Scan for the cell matching the given text and deliver its [x, y] coordinate at center. 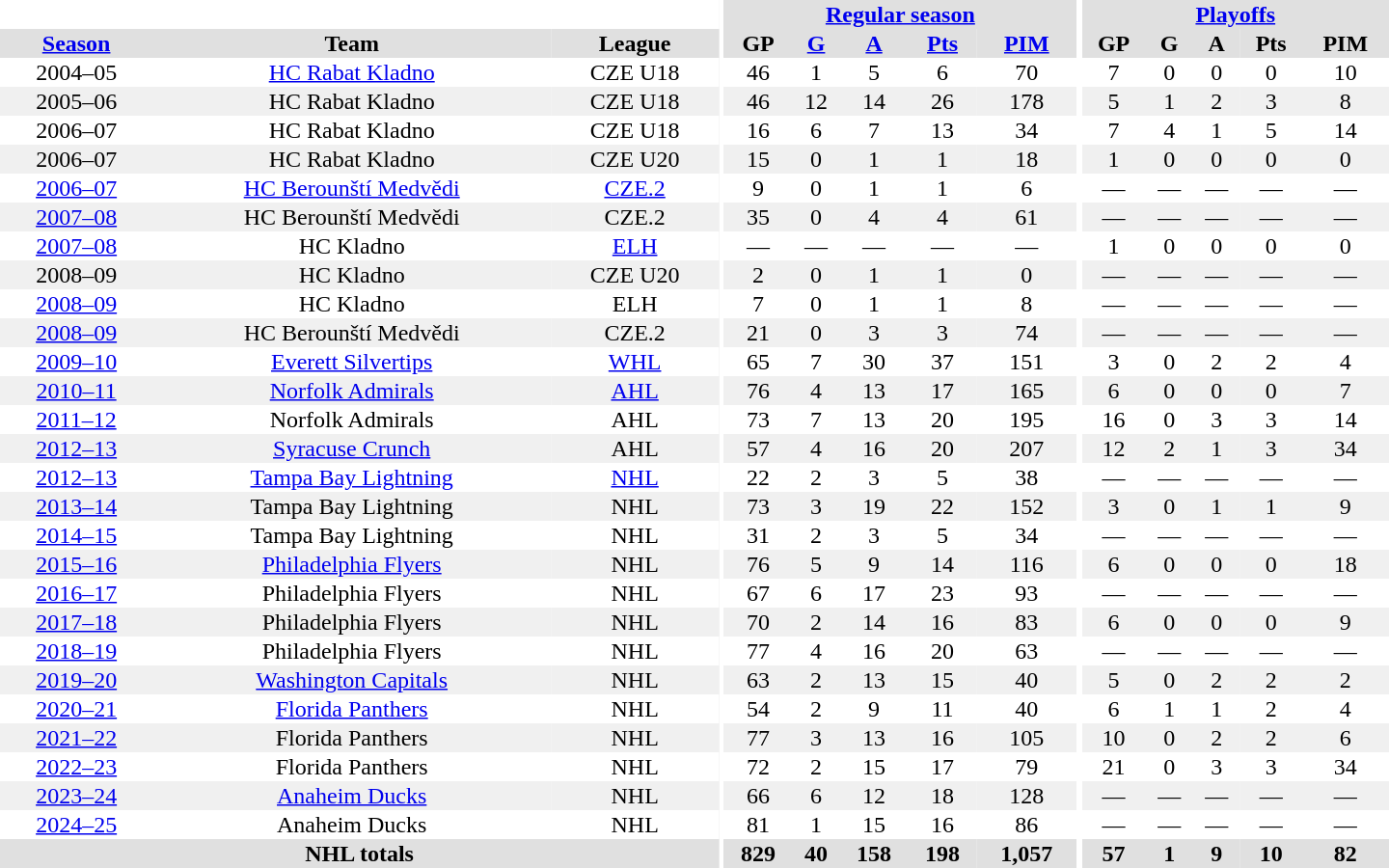
1,057 [1026, 854]
2024–25 [76, 825]
2011–12 [76, 420]
105 [1026, 738]
26 [943, 101]
11 [943, 709]
61 [1026, 217]
Everett Silvertips [351, 362]
19 [874, 506]
2021–22 [76, 738]
2005–06 [76, 101]
2023–24 [76, 796]
2015–16 [76, 564]
93 [1026, 593]
2009–10 [76, 362]
82 [1345, 854]
Regular season [901, 14]
74 [1026, 333]
37 [943, 362]
81 [758, 825]
League [635, 43]
178 [1026, 101]
207 [1026, 448]
198 [943, 854]
2017–18 [76, 622]
54 [758, 709]
829 [758, 854]
79 [1026, 767]
NHL totals [359, 854]
195 [1026, 420]
Syracuse Crunch [351, 448]
116 [1026, 564]
72 [758, 767]
2020–21 [76, 709]
158 [874, 854]
Washington Capitals [351, 680]
Season [76, 43]
Team [351, 43]
83 [1026, 622]
35 [758, 217]
2004–05 [76, 72]
38 [1026, 477]
67 [758, 593]
30 [874, 362]
2016–17 [76, 593]
65 [758, 362]
23 [943, 593]
86 [1026, 825]
Playoffs [1236, 14]
2013–14 [76, 506]
2014–15 [76, 535]
152 [1026, 506]
151 [1026, 362]
2010–11 [76, 391]
128 [1026, 796]
WHL [635, 362]
165 [1026, 391]
66 [758, 796]
31 [758, 535]
2019–20 [76, 680]
2018–19 [76, 651]
2022–23 [76, 767]
